Scan for the cell matching the given text and deliver its (X, Y) coordinate at center. 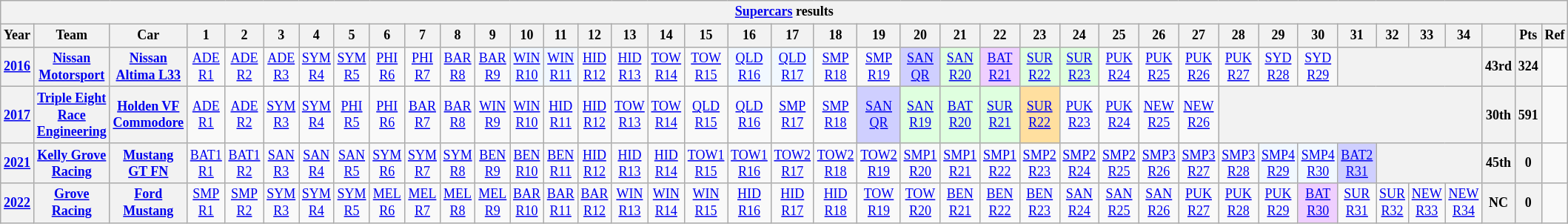
33 (1427, 36)
SYMR7 (423, 163)
BARR9 (493, 67)
SANR4 (317, 163)
TOW2R19 (879, 163)
28 (1239, 36)
PHIR5 (352, 115)
SMP2R23 (1039, 163)
30th (1498, 115)
26 (1159, 36)
10 (527, 36)
BENR21 (960, 203)
Year (18, 36)
Ref (1555, 36)
NEWR33 (1427, 203)
17 (792, 36)
HIDR11 (560, 115)
Nissan Motorsport (71, 67)
Triple Eight Race Engineering (71, 115)
591 (1528, 115)
43rd (1498, 67)
BENR9 (493, 163)
31 (1357, 36)
SYMR6 (387, 163)
BAT1R1 (206, 163)
45th (1498, 163)
PHIR7 (423, 67)
4 (317, 36)
WINR13 (629, 203)
SMP1R20 (920, 163)
24 (1079, 36)
BAT2R31 (1357, 163)
Kelly Grove Racing (71, 163)
NEWR25 (1159, 115)
BATR30 (1318, 203)
Mustang GT FN (148, 163)
SURR31 (1357, 203)
SURR32 (1393, 203)
BARR7 (423, 115)
SANR3 (281, 163)
9 (493, 36)
ADER3 (281, 67)
TOWR13 (629, 115)
PUKR23 (1079, 115)
Team (71, 36)
SMP4R30 (1318, 163)
SANR25 (1119, 203)
HIDR18 (835, 203)
8 (458, 36)
12 (594, 36)
SANR24 (1079, 203)
14 (666, 36)
11 (560, 36)
SYMR8 (458, 163)
WINR9 (493, 115)
TOW2R18 (835, 163)
324 (1528, 67)
HIDR17 (792, 203)
2022 (18, 203)
TOW1R16 (749, 163)
Grove Racing (71, 203)
BATR21 (1000, 67)
2 (244, 36)
16 (749, 36)
BENR11 (560, 163)
SMPR1 (206, 203)
23 (1039, 36)
SMP3R28 (1239, 163)
3 (281, 36)
2016 (18, 67)
SYDR28 (1279, 67)
WINR14 (666, 203)
PUKR25 (1159, 67)
SMPR19 (879, 67)
TOW2R17 (792, 163)
Ford Mustang (148, 203)
5 (352, 36)
29 (1279, 36)
NC (1498, 203)
20 (920, 36)
Holden VF Commodore (148, 115)
SANR19 (920, 115)
SURR21 (1000, 115)
SANR26 (1159, 203)
34 (1464, 36)
BENR10 (527, 163)
NEWR26 (1199, 115)
MELR6 (387, 203)
BAT1R2 (244, 163)
PUKR28 (1239, 203)
32 (1393, 36)
SMP4R29 (1279, 163)
PUKR29 (1279, 203)
SYDR29 (1318, 67)
SMP1R22 (1000, 163)
22 (1000, 36)
WINR15 (706, 203)
30 (1318, 36)
SMPR2 (244, 203)
15 (706, 36)
SMP3R26 (1159, 163)
BENR23 (1039, 203)
MELR9 (493, 203)
MELR7 (423, 203)
BENR22 (1000, 203)
BARR11 (560, 203)
SMP2R25 (1119, 163)
13 (629, 36)
Nissan Altima L33 (148, 67)
NEWR34 (1464, 203)
1 (206, 36)
TOWR15 (706, 67)
SANR5 (352, 163)
21 (960, 36)
HIDR16 (749, 203)
27 (1199, 36)
Pts (1528, 36)
25 (1119, 36)
SMPR17 (792, 115)
BARR10 (527, 203)
18 (835, 36)
HIDR14 (666, 163)
QLDR15 (706, 115)
BATR20 (960, 115)
2021 (18, 163)
TOWR19 (879, 203)
MELR8 (458, 203)
SURR23 (1079, 67)
6 (387, 36)
SMP2R24 (1079, 163)
QLDR17 (792, 67)
SANR20 (960, 67)
PUKR26 (1199, 67)
Supercars results (785, 12)
SMP1R21 (960, 163)
19 (879, 36)
Car (148, 36)
7 (423, 36)
2017 (18, 115)
TOW1R15 (706, 163)
BARR12 (594, 203)
WINR11 (560, 67)
TOWR20 (920, 203)
SMP3R27 (1199, 163)
